From the cell containing the given text, extract its center point as [X, Y] coordinate. 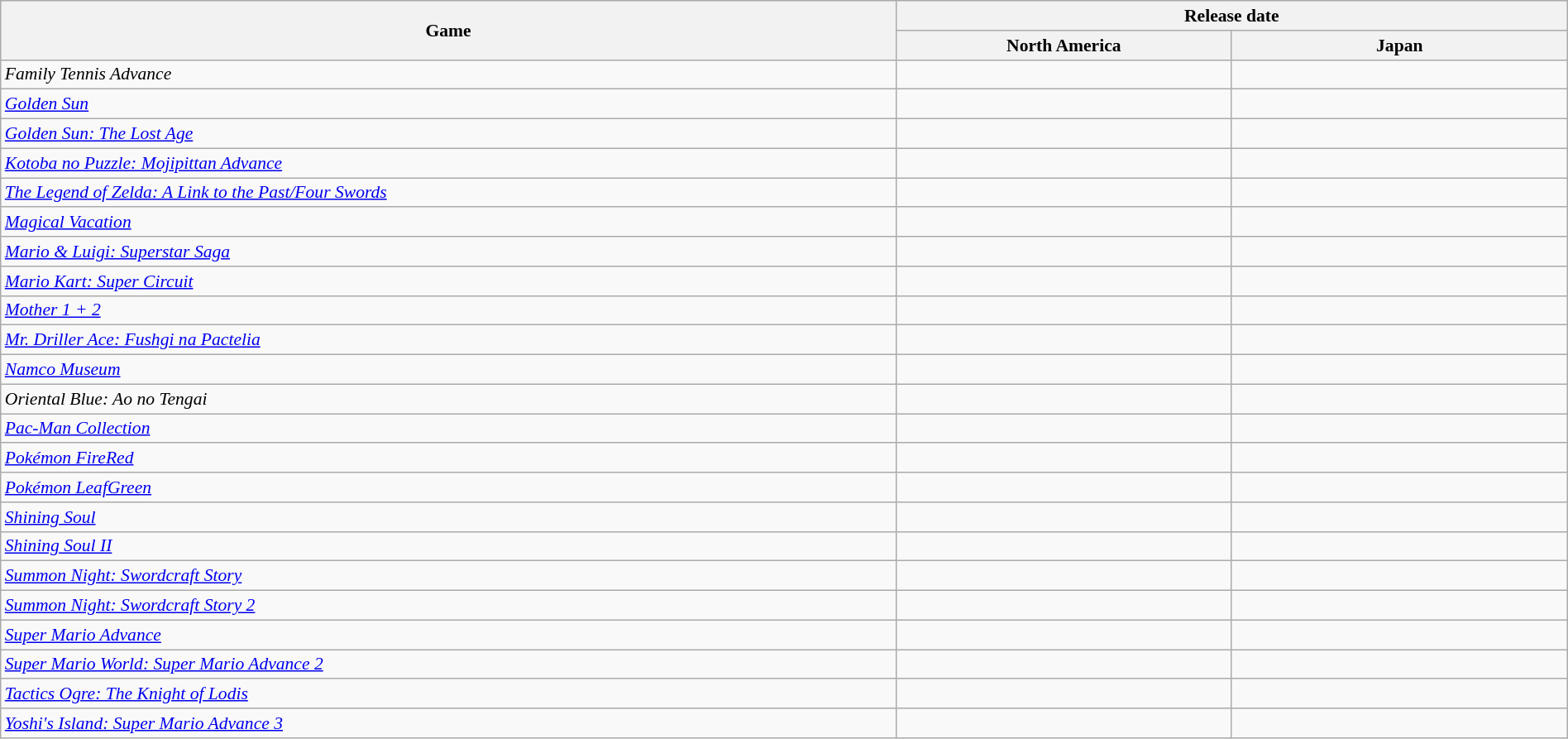
North America [1064, 46]
Shining Soul II [448, 546]
Pokémon LeafGreen [448, 487]
Mr. Driller Ace: Fushgi na Pactelia [448, 340]
Mario & Luigi: Superstar Saga [448, 252]
Game [448, 30]
Release date [1231, 16]
Yoshi's Island: Super Mario Advance 3 [448, 723]
Summon Night: Swordcraft Story 2 [448, 606]
Golden Sun: The Lost Age [448, 134]
Golden Sun [448, 104]
Super Mario Advance [448, 635]
Super Mario World: Super Mario Advance 2 [448, 665]
Kotoba no Puzzle: Mojipittan Advance [448, 163]
Mother 1 + 2 [448, 310]
Mario Kart: Super Circuit [448, 281]
Tactics Ogre: The Knight of Lodis [448, 694]
The Legend of Zelda: A Link to the Past/Four Swords [448, 193]
Pokémon FireRed [448, 458]
Shining Soul [448, 517]
Family Tennis Advance [448, 74]
Japan [1399, 46]
Pac-Man Collection [448, 429]
Namco Museum [448, 370]
Summon Night: Swordcraft Story [448, 576]
Magical Vacation [448, 223]
Oriental Blue: Ao no Tengai [448, 399]
